Extract the (x, y) coordinate from the center of the cell holding the provided text.  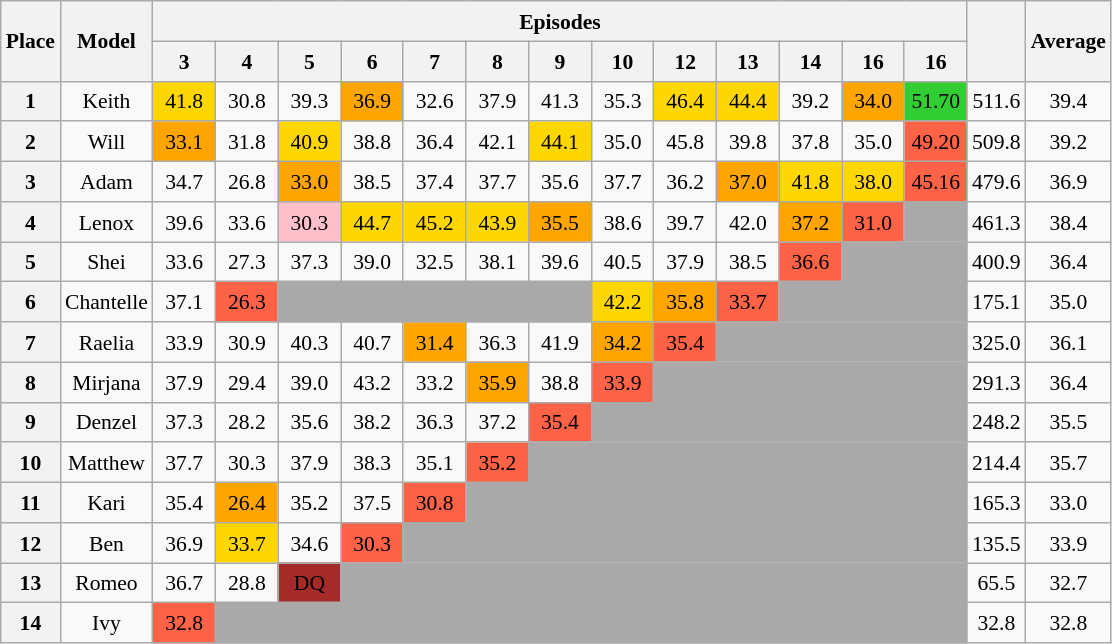
45.8 (686, 142)
39.8 (748, 142)
43.9 (498, 222)
Will (106, 142)
291.3 (996, 382)
Place (30, 41)
Average (1068, 41)
39.3 (310, 101)
39.4 (1068, 101)
44.7 (372, 222)
325.0 (996, 342)
40.9 (310, 142)
38.1 (498, 262)
45.16 (936, 182)
41.9 (560, 342)
31.8 (248, 142)
Matthew (106, 463)
37.1 (184, 302)
45.2 (434, 222)
248.2 (996, 422)
42.0 (748, 222)
40.3 (310, 342)
32.5 (434, 262)
26.4 (248, 503)
37.0 (748, 182)
214.4 (996, 463)
461.3 (996, 222)
Kari (106, 503)
31.0 (874, 222)
34.7 (184, 182)
37.4 (434, 182)
Mirjana (106, 382)
34.0 (874, 101)
479.6 (996, 182)
Denzel (106, 422)
35.1 (434, 463)
29.4 (248, 382)
32.6 (434, 101)
43.2 (372, 382)
11 (30, 503)
26.3 (248, 302)
2 (30, 142)
36.1 (1068, 342)
33.1 (184, 142)
Adam (106, 182)
41.3 (560, 101)
Ivy (106, 623)
28.8 (248, 583)
35.8 (686, 302)
Ben (106, 543)
35.3 (622, 101)
42.2 (622, 302)
65.5 (996, 583)
509.8 (996, 142)
32.7 (1068, 583)
38.6 (622, 222)
40.7 (372, 342)
42.1 (498, 142)
36.6 (810, 262)
39.7 (686, 222)
Shei (106, 262)
Keith (106, 101)
33.2 (434, 382)
35.9 (498, 382)
49.20 (936, 142)
400.9 (996, 262)
44.1 (560, 142)
36.2 (686, 182)
175.1 (996, 302)
Chantelle (106, 302)
Raelia (106, 342)
37.8 (810, 142)
44.4 (748, 101)
38.0 (874, 182)
27.3 (248, 262)
51.70 (936, 101)
34.6 (310, 543)
40.5 (622, 262)
38.2 (372, 422)
38.4 (1068, 222)
165.3 (996, 503)
Lenox (106, 222)
30.9 (248, 342)
Model (106, 41)
511.6 (996, 101)
Romeo (106, 583)
Episodes (560, 21)
31.4 (434, 342)
38.3 (372, 463)
1 (30, 101)
28.2 (248, 422)
26.8 (248, 182)
35.7 (1068, 463)
46.4 (686, 101)
36.7 (184, 583)
DQ (310, 583)
135.5 (996, 543)
37.5 (372, 503)
34.2 (622, 342)
